Locate the cell with the specified text and output its (x, y) center coordinate. 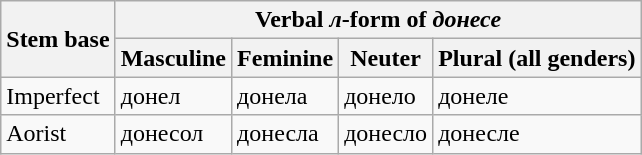
донесло (386, 134)
Feminine (286, 58)
донесле (537, 134)
донел (173, 96)
Plural (all genders) (537, 58)
донело (386, 96)
Imperfect (58, 96)
донела (286, 96)
Masculine (173, 58)
донеле (537, 96)
Neuter (386, 58)
Verbal л-form of донесе (378, 20)
Stem base (58, 39)
донесол (173, 134)
Aorist (58, 134)
донесла (286, 134)
